Scan for the cell matching the given text and deliver its [X, Y] coordinate at center. 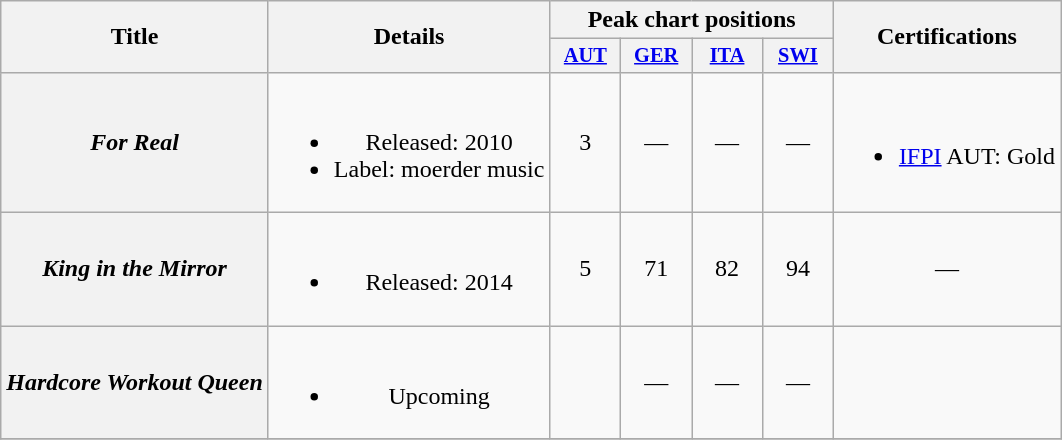
GER [656, 56]
5 [586, 270]
Certifications [946, 37]
94 [798, 270]
Released: 2014 [409, 270]
82 [728, 270]
3 [586, 142]
71 [656, 270]
Details [409, 37]
IFPI AUT: Gold [946, 142]
Upcoming [409, 382]
AUT [586, 56]
Title [135, 37]
ITA [728, 56]
Released: 2010Label: moerder music [409, 142]
For Real [135, 142]
King in the Mirror [135, 270]
Peak chart positions [692, 20]
SWI [798, 56]
Hardcore Workout Queen [135, 382]
